Detect which cell encompasses the target text, then output its [X, Y] center coordinate. 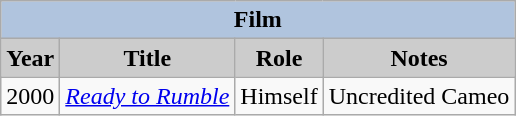
Notes [419, 58]
Year [30, 58]
Uncredited Cameo [419, 96]
Title [148, 58]
Ready to Rumble [148, 96]
Role [279, 58]
Film [258, 20]
2000 [30, 96]
Himself [279, 96]
